Capture the cell that displays the provided text and extract its [x, y] central coordinate. 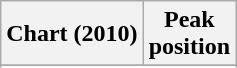
Peakposition [189, 34]
Chart (2010) [72, 34]
